Capture the cell that displays the provided text and extract its [X, Y] central coordinate. 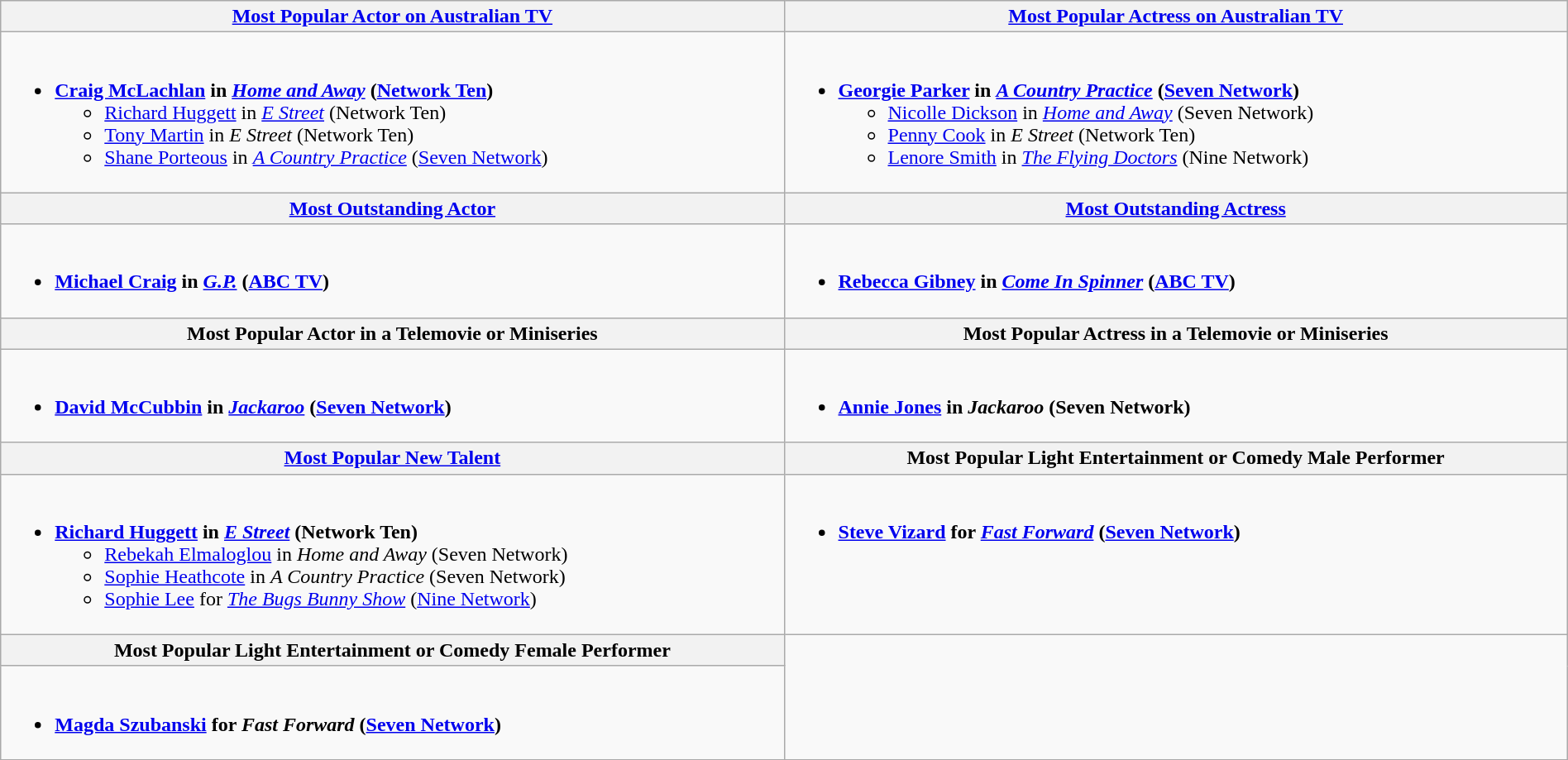
Most Outstanding Actress [1176, 208]
David McCubbin in Jackaroo (Seven Network) [392, 395]
Most Popular Light Entertainment or Comedy Male Performer [1176, 458]
Rebecca Gibney in Come In Spinner (ABC TV) [1176, 271]
Most Popular Light Entertainment or Comedy Female Performer [392, 650]
Magda Szubanski for Fast Forward (Seven Network) [392, 713]
Annie Jones in Jackaroo (Seven Network) [1176, 395]
Most Popular Actress on Australian TV [1176, 17]
Most Popular Actress in a Telemovie or Miniseries [1176, 333]
Most Outstanding Actor [392, 208]
Most Popular Actor on Australian TV [392, 17]
Michael Craig in G.P. (ABC TV) [392, 271]
Most Popular New Talent [392, 458]
Steve Vizard for Fast Forward (Seven Network) [1176, 554]
Most Popular Actor in a Telemovie or Miniseries [392, 333]
